Determine the [x, y] coordinate at the center of the cell enclosing the given text.  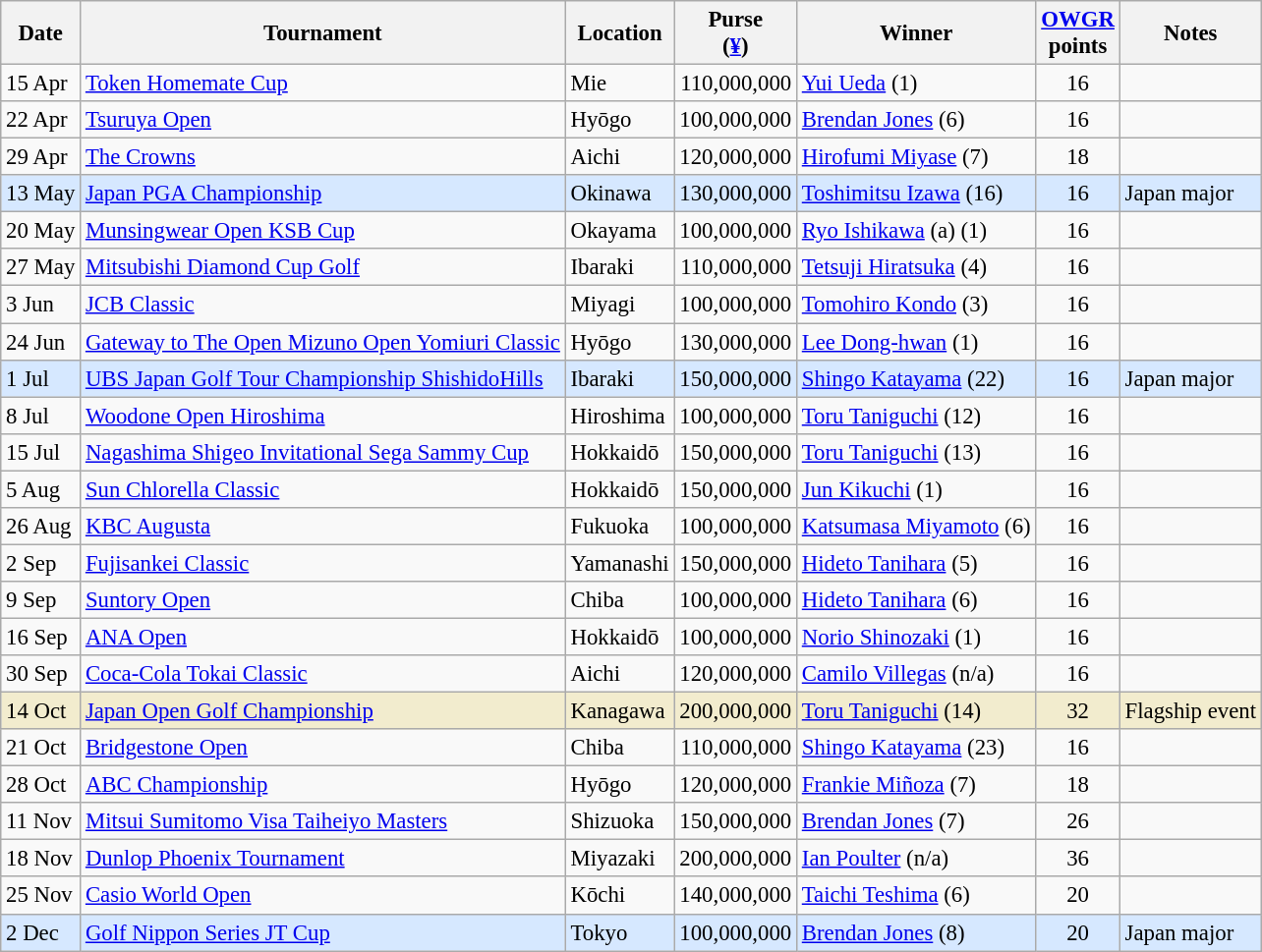
8 Jul [41, 416]
15 Apr [41, 84]
32 [1077, 711]
Japan Open Golf Championship [323, 711]
Date [41, 33]
3 Jun [41, 305]
14 Oct [41, 711]
27 May [41, 268]
Ian Poulter (n/a) [916, 859]
Fujisankei Classic [323, 563]
Flagship event [1190, 711]
Toru Taniguchi (14) [916, 711]
Gateway to The Open Mizuno Open Yomiuri Classic [323, 342]
Okinawa [619, 194]
Taichi Teshima (6) [916, 896]
2 Sep [41, 563]
Brendan Jones (7) [916, 821]
21 Oct [41, 748]
JCB Classic [323, 305]
Dunlop Phoenix Tournament [323, 859]
Ryo Ishikawa (a) (1) [916, 231]
2 Dec [41, 932]
22 Apr [41, 120]
25 Nov [41, 896]
Mitsui Sumitomo Visa Taiheiyo Masters [323, 821]
20 May [41, 231]
Shingo Katayama (23) [916, 748]
Hirofumi Miyase (7) [916, 157]
Sun Chlorella Classic [323, 489]
9 Sep [41, 600]
1 Jul [41, 378]
Yui Ueda (1) [916, 84]
Japan PGA Championship [323, 194]
Katsumasa Miyamoto (6) [916, 527]
26 Aug [41, 527]
The Crowns [323, 157]
Tsuruya Open [323, 120]
Fukuoka [619, 527]
Notes [1190, 33]
24 Jun [41, 342]
Kōchi [619, 896]
Bridgestone Open [323, 748]
ABC Championship [323, 785]
28 Oct [41, 785]
ANA Open [323, 637]
Tournament [323, 33]
36 [1077, 859]
KBC Augusta [323, 527]
OWGRpoints [1077, 33]
140,000,000 [735, 896]
Lee Dong-hwan (1) [916, 342]
30 Sep [41, 674]
Shizuoka [619, 821]
Norio Shinozaki (1) [916, 637]
Tetsuji Hiratsuka (4) [916, 268]
Miyazaki [619, 859]
Mie [619, 84]
Tomohiro Kondo (3) [916, 305]
Location [619, 33]
26 [1077, 821]
Nagashima Shigeo Invitational Sega Sammy Cup [323, 452]
Purse(¥) [735, 33]
16 Sep [41, 637]
Hideto Tanihara (5) [916, 563]
Token Homemate Cup [323, 84]
Okayama [619, 231]
13 May [41, 194]
UBS Japan Golf Tour Championship ShishidoHills [323, 378]
Woodone Open Hiroshima [323, 416]
Toru Taniguchi (13) [916, 452]
29 Apr [41, 157]
Miyagi [619, 305]
Yamanashi [619, 563]
18 Nov [41, 859]
Brendan Jones (6) [916, 120]
11 Nov [41, 821]
Casio World Open [323, 896]
15 Jul [41, 452]
Munsingwear Open KSB Cup [323, 231]
Tokyo [619, 932]
Hiroshima [619, 416]
Coca-Cola Tokai Classic [323, 674]
Frankie Miñoza (7) [916, 785]
Toru Taniguchi (12) [916, 416]
Shingo Katayama (22) [916, 378]
Kanagawa [619, 711]
Mitsubishi Diamond Cup Golf [323, 268]
Winner [916, 33]
Brendan Jones (8) [916, 932]
Suntory Open [323, 600]
Camilo Villegas (n/a) [916, 674]
Hideto Tanihara (6) [916, 600]
Golf Nippon Series JT Cup [323, 932]
Toshimitsu Izawa (16) [916, 194]
Jun Kikuchi (1) [916, 489]
5 Aug [41, 489]
